Capture the cell that displays the provided text and extract its [X, Y] central coordinate. 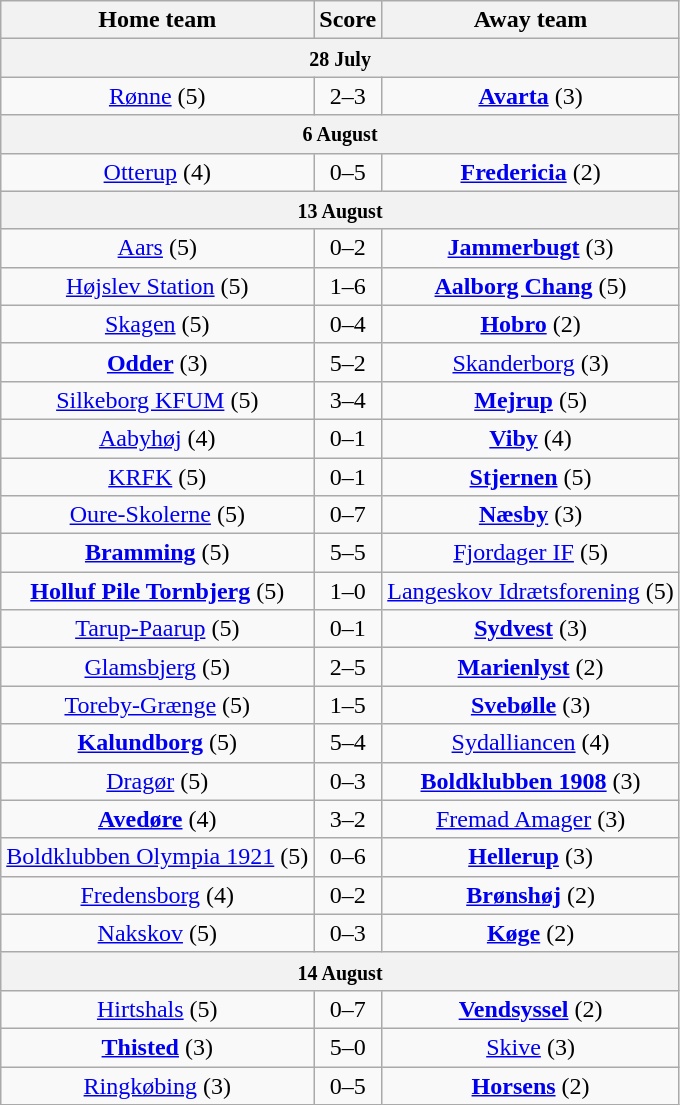
Skanderborg (3) [531, 362]
2–5 [348, 667]
Næsby (3) [531, 515]
Bramming (5) [158, 553]
Oure-Skolerne (5) [158, 515]
Langeskov Idrætsforening (5) [531, 591]
Holluf Pile Tornbjerg (5) [158, 591]
2–3 [348, 96]
Away team [531, 20]
Aabyhøj (4) [158, 438]
5–0 [348, 1047]
Mejrup (5) [531, 400]
3–4 [348, 400]
Silkeborg KFUM (5) [158, 400]
Odder (3) [158, 362]
Ringkøbing (3) [158, 1085]
Nakskov (5) [158, 933]
Glamsbjerg (5) [158, 667]
Skive (3) [531, 1047]
Fredericia (2) [531, 172]
1–5 [348, 705]
Home team [158, 20]
KRFK (5) [158, 477]
Otterup (4) [158, 172]
Hirtshals (5) [158, 1009]
Brønshøj (2) [531, 895]
Boldklubben 1908 (3) [531, 781]
Køge (2) [531, 933]
14 August [340, 971]
5–4 [348, 743]
5–2 [348, 362]
Dragør (5) [158, 781]
0–6 [348, 857]
Kalundborg (5) [158, 743]
6 August [340, 134]
1–6 [348, 286]
Thisted (3) [158, 1047]
3–2 [348, 819]
Skagen (5) [158, 324]
Hobro (2) [531, 324]
Score [348, 20]
13 August [340, 210]
Tarup-Paarup (5) [158, 629]
Svebølle (3) [531, 705]
Horsens (2) [531, 1085]
Fredensborg (4) [158, 895]
Avarta (3) [531, 96]
Hellerup (3) [531, 857]
Aalborg Chang (5) [531, 286]
1–0 [348, 591]
Sydalliancen (4) [531, 743]
Vendsyssel (2) [531, 1009]
Avedøre (4) [158, 819]
Stjernen (5) [531, 477]
Fjordager IF (5) [531, 553]
Højslev Station (5) [158, 286]
Toreby-Grænge (5) [158, 705]
Boldklubben Olympia 1921 (5) [158, 857]
5–5 [348, 553]
28 July [340, 58]
Aars (5) [158, 248]
Fremad Amager (3) [531, 819]
Marienlyst (2) [531, 667]
Viby (4) [531, 438]
Jammerbugt (3) [531, 248]
0–4 [348, 324]
Rønne (5) [158, 96]
Sydvest (3) [531, 629]
